Provide the (X, Y) coordinate of the cell's center where the given text is located.  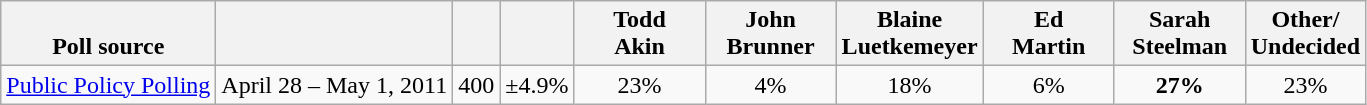
BlaineLuetkemeyer (910, 34)
4% (770, 85)
Public Policy Polling (108, 85)
6% (1048, 85)
ToddAkin (640, 34)
EdMartin (1048, 34)
Other/Undecided (1305, 34)
JohnBrunner (770, 34)
SarahSteelman (1180, 34)
27% (1180, 85)
±4.9% (537, 85)
400 (476, 85)
18% (910, 85)
Poll source (108, 34)
April 28 – May 1, 2011 (334, 85)
